For the text-containing cell, return its midpoint in [X, Y] coordinate format. 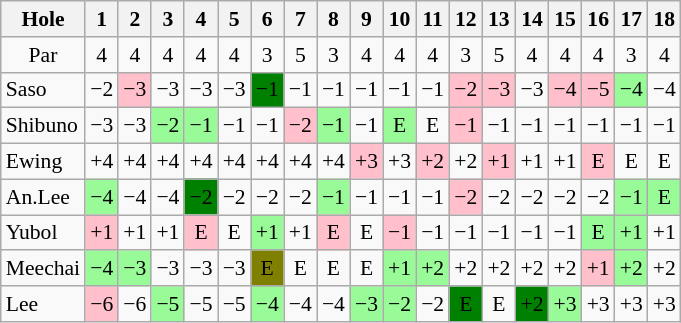
1 [102, 19]
Lee [43, 304]
9 [366, 19]
Par [43, 55]
Saso [43, 90]
An.Lee [43, 197]
Ewing [43, 162]
Meechai [43, 269]
14 [532, 19]
10 [400, 19]
18 [664, 19]
Yubol [43, 233]
17 [632, 19]
12 [466, 19]
7 [300, 19]
11 [432, 19]
Shibuno [43, 126]
Hole [43, 19]
15 [566, 19]
16 [598, 19]
13 [498, 19]
2 [134, 19]
8 [334, 19]
6 [268, 19]
